Scan for the cell matching the given text and deliver its (X, Y) coordinate at center. 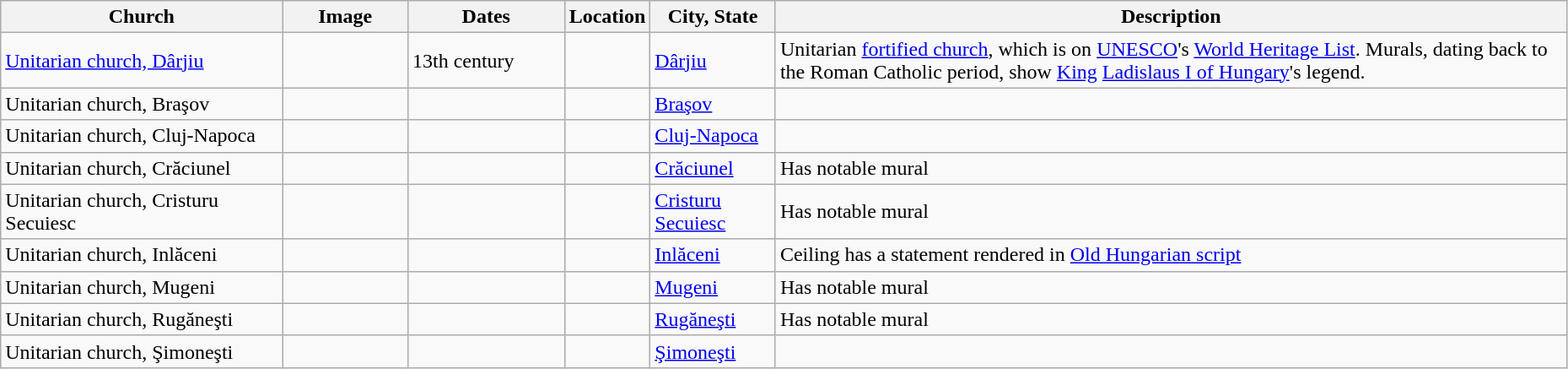
Description (1171, 17)
Unitarian church, Şimoneşti (142, 351)
Dârjiu (714, 61)
Unitarian church, Inlăceni (142, 255)
City, State (714, 17)
Dates (486, 17)
Ceiling has a statement rendered in Old Hungarian script (1171, 255)
Inlăceni (714, 255)
13th century (486, 61)
Image (346, 17)
Unitarian church, Dârjiu (142, 61)
Cluj-Napoca (714, 136)
Şimoneşti (714, 351)
Location (607, 17)
Unitarian church, Rugăneşti (142, 319)
Unitarian church, Crăciunel (142, 168)
Unitarian church, Cluj-Napoca (142, 136)
Unitarian church, Cristuru Secuiesc (142, 211)
Mugeni (714, 287)
Rugăneşti (714, 319)
Crăciunel (714, 168)
Cristuru Secuiesc (714, 211)
Braşov (714, 104)
Unitarian church, Braşov (142, 104)
Unitarian church, Mugeni (142, 287)
Church (142, 17)
